Scan for the cell matching the given text and deliver its [x, y] coordinate at center. 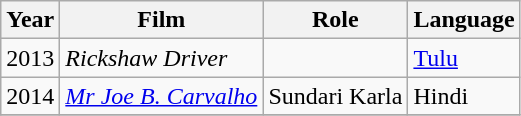
2014 [30, 96]
Language [464, 20]
Mr Joe B. Carvalho [162, 96]
Hindi [464, 96]
Tulu [464, 58]
Role [336, 20]
2013 [30, 58]
Year [30, 20]
Sundari Karla [336, 96]
Rickshaw Driver [162, 58]
Film [162, 20]
